Pinpoint the cell where the given text exists, returning its (x, y) midpoint coordinate. 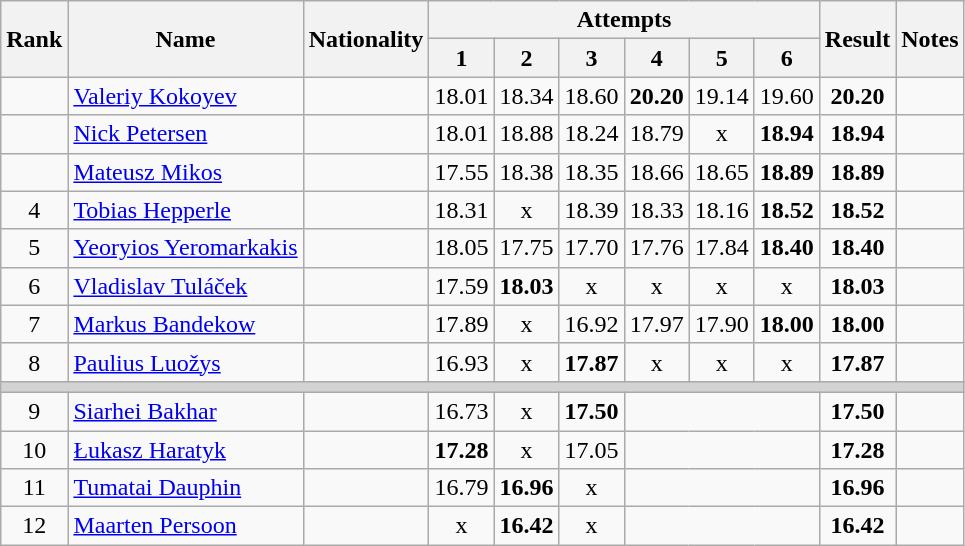
Vladislav Tuláček (186, 286)
17.55 (462, 172)
16.93 (462, 362)
16.73 (462, 411)
18.65 (722, 172)
9 (34, 411)
10 (34, 449)
Result (857, 39)
11 (34, 488)
3 (592, 58)
17.89 (462, 324)
Markus Bandekow (186, 324)
12 (34, 526)
18.24 (592, 134)
Siarhei Bakhar (186, 411)
16.92 (592, 324)
16.79 (462, 488)
18.16 (722, 210)
17.84 (722, 248)
17.76 (656, 248)
Maarten Persoon (186, 526)
18.05 (462, 248)
18.31 (462, 210)
Tumatai Dauphin (186, 488)
17.90 (722, 324)
17.70 (592, 248)
18.66 (656, 172)
18.79 (656, 134)
17.05 (592, 449)
18.38 (526, 172)
17.97 (656, 324)
Attempts (624, 20)
18.39 (592, 210)
19.14 (722, 96)
19.60 (786, 96)
Rank (34, 39)
Valeriy Kokoyev (186, 96)
18.33 (656, 210)
Paulius Luožys (186, 362)
1 (462, 58)
Tobias Hepperle (186, 210)
18.88 (526, 134)
Nationality (366, 39)
8 (34, 362)
Name (186, 39)
18.60 (592, 96)
Mateusz Mikos (186, 172)
18.34 (526, 96)
17.75 (526, 248)
Łukasz Haratyk (186, 449)
7 (34, 324)
Notes (930, 39)
18.35 (592, 172)
Yeoryios Yeromarkakis (186, 248)
Nick Petersen (186, 134)
2 (526, 58)
17.59 (462, 286)
